Capture the cell that displays the provided text and extract its [X, Y] central coordinate. 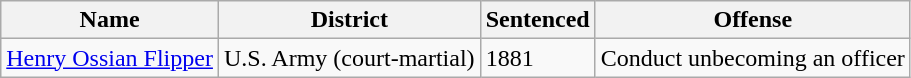
Offense [752, 20]
Sentenced [538, 20]
Henry Ossian Flipper [110, 58]
Conduct unbecoming an officer [752, 58]
Name [110, 20]
District [349, 20]
1881 [538, 58]
U.S. Army (court-martial) [349, 58]
